From the cell containing the given text, extract its center point as (X, Y) coordinate. 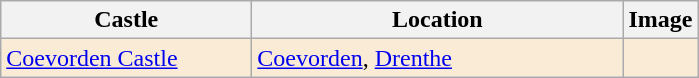
Coevorden Castle (126, 58)
Castle (126, 20)
Location (438, 20)
Image (660, 20)
Coevorden, Drenthe (438, 58)
